Scan for the cell matching the given text and deliver its (x, y) coordinate at center. 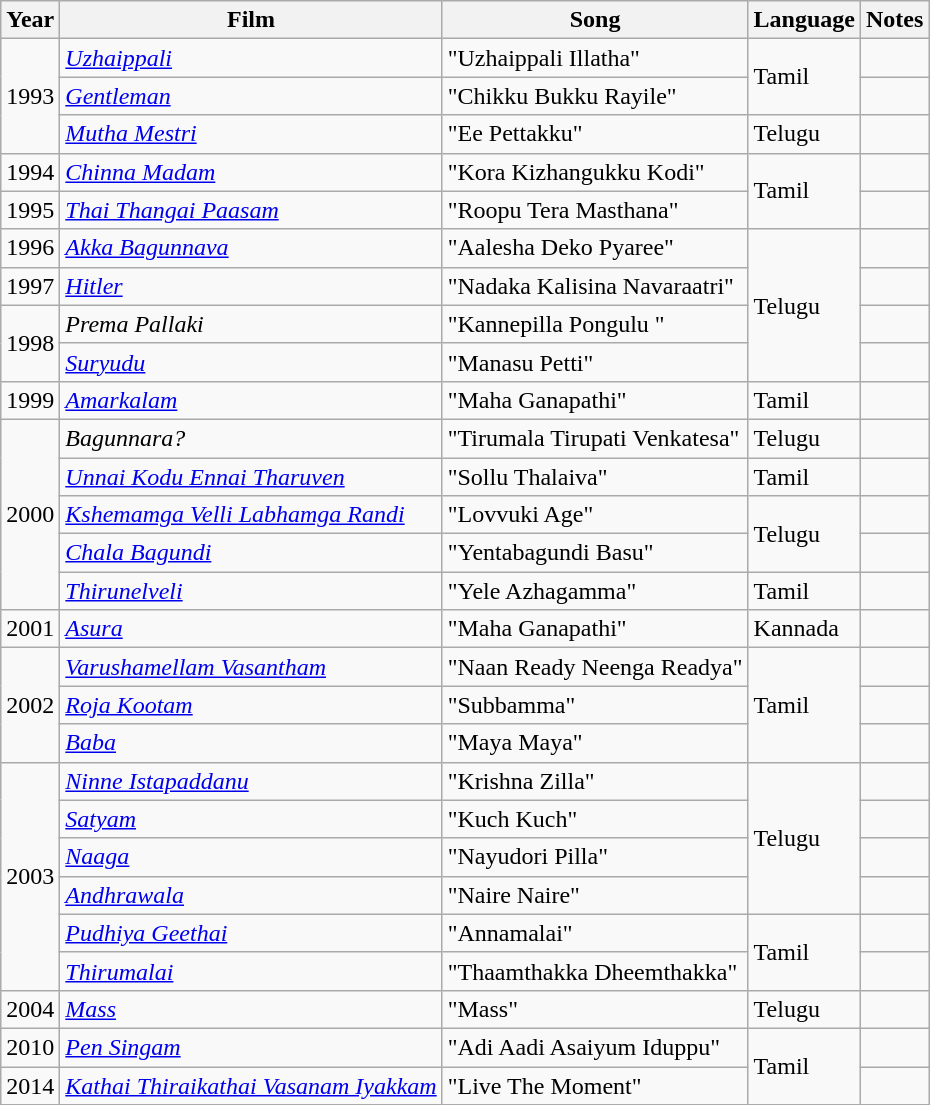
Suryudu (251, 362)
Notes (894, 20)
Pen Singam (251, 1047)
"Naan Ready Neenga Readya" (595, 667)
1997 (30, 286)
Chinna Madam (251, 172)
"Maya Maya" (595, 743)
Kshemamga Velli Labhamga Randi (251, 515)
2010 (30, 1047)
Kannada (804, 629)
2004 (30, 1009)
"Annamalai" (595, 933)
"Tirumala Tirupati Venkatesa" (595, 438)
Hitler (251, 286)
Pudhiya Geethai (251, 933)
"Yentabagundi Basu" (595, 553)
"Subbamma" (595, 705)
2014 (30, 1085)
"Mass" (595, 1009)
Chala Bagundi (251, 553)
Thirumalai (251, 971)
Ninne Istapaddanu (251, 781)
Gentleman (251, 96)
Thirunelveli (251, 591)
"Adi Aadi Asaiyum Iduppu" (595, 1047)
"Aalesha Deko Pyaree" (595, 248)
Naaga (251, 857)
Bagunnara? (251, 438)
Andhrawala (251, 895)
Kathai Thiraikathai Vasanam Iyakkam (251, 1085)
"Kuch Kuch" (595, 819)
"Nayudori Pilla" (595, 857)
"Live The Moment" (595, 1085)
1993 (30, 96)
"Lovvuki Age" (595, 515)
"Krishna Zilla" (595, 781)
Satyam (251, 819)
2002 (30, 705)
"Naire Naire" (595, 895)
"Roopu Tera Masthana" (595, 210)
"Uzhaippali Illatha" (595, 58)
Baba (251, 743)
1999 (30, 400)
"Nadaka Kalisina Navaraatri" (595, 286)
Unnai Kodu Ennai Tharuven (251, 477)
"Kora Kizhangukku Kodi" (595, 172)
Roja Kootam (251, 705)
"Yele Azhagamma" (595, 591)
2001 (30, 629)
1994 (30, 172)
"Ee Pettakku" (595, 134)
"Chikku Bukku Rayile" (595, 96)
Thai Thangai Paasam (251, 210)
"Thaamthakka Dheemthakka" (595, 971)
Language (804, 20)
"Sollu Thalaiva" (595, 477)
Song (595, 20)
Year (30, 20)
1996 (30, 248)
Prema Pallaki (251, 324)
"Manasu Petti" (595, 362)
1995 (30, 210)
Varushamellam Vasantham (251, 667)
2003 (30, 876)
Mass (251, 1009)
Akka Bagunnava (251, 248)
1998 (30, 343)
Uzhaippali (251, 58)
Mutha Mestri (251, 134)
Amarkalam (251, 400)
Asura (251, 629)
2000 (30, 514)
"Kannepilla Pongulu " (595, 324)
Film (251, 20)
